From the cell containing the given text, extract its center point as [X, Y] coordinate. 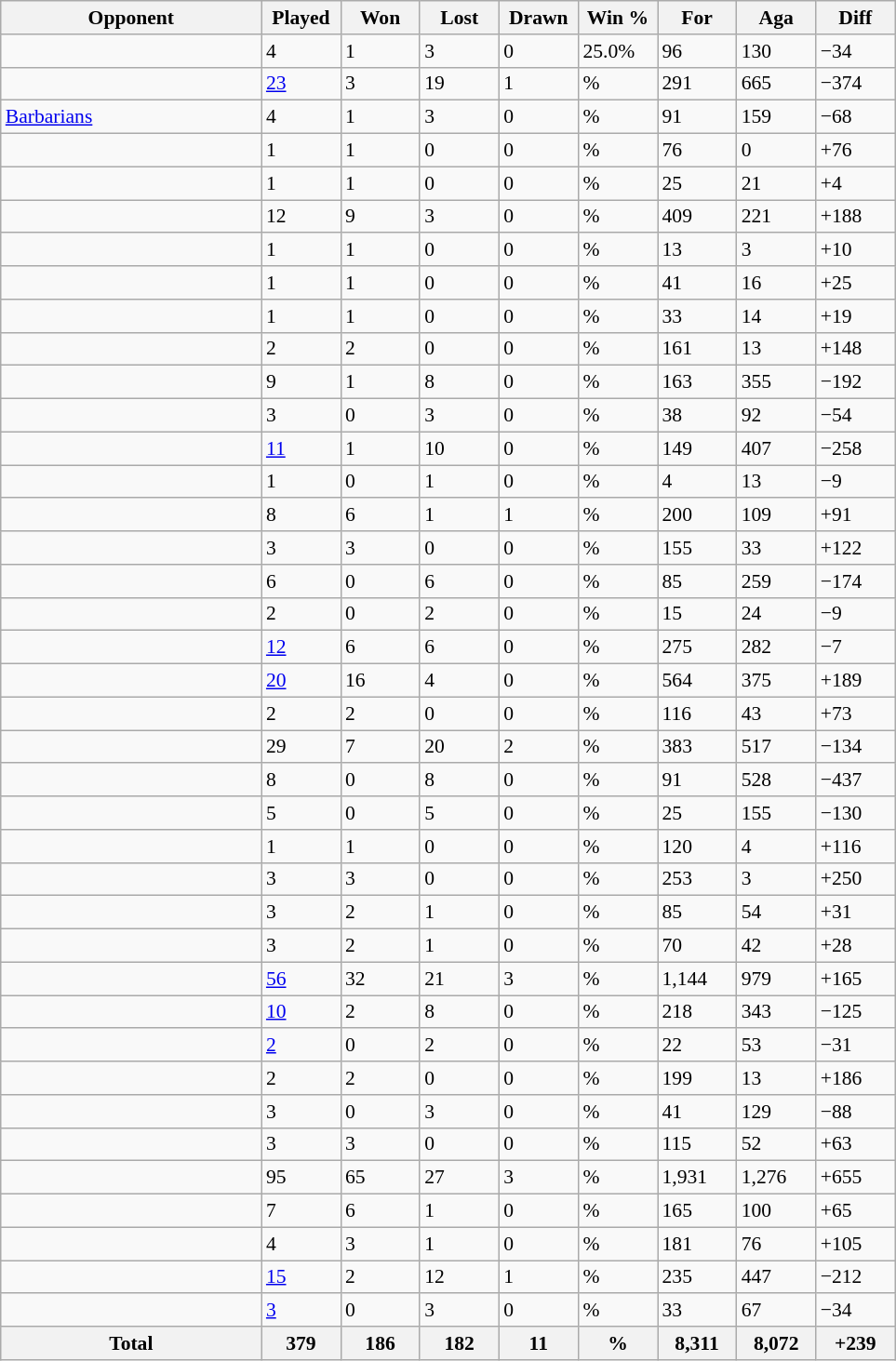
Won [380, 18]
96 [696, 51]
42 [776, 946]
27 [460, 1178]
379 [301, 1343]
+105 [856, 1244]
29 [301, 747]
235 [696, 1277]
Total [131, 1343]
115 [696, 1144]
383 [696, 747]
Drawn [538, 18]
−134 [856, 747]
199 [696, 1078]
24 [776, 614]
100 [776, 1211]
−192 [856, 382]
+28 [856, 946]
+31 [856, 913]
25.0% [618, 51]
Opponent [131, 18]
165 [696, 1211]
43 [776, 714]
407 [776, 448]
+116 [856, 847]
186 [380, 1343]
+19 [856, 316]
+165 [856, 979]
275 [696, 647]
+189 [856, 681]
+91 [856, 515]
200 [696, 515]
−68 [856, 117]
52 [776, 1144]
+148 [856, 349]
979 [776, 979]
375 [776, 681]
92 [776, 416]
54 [776, 913]
+4 [856, 183]
+10 [856, 250]
343 [776, 1012]
1,276 [776, 1178]
+186 [856, 1078]
159 [776, 117]
53 [776, 1046]
95 [301, 1178]
116 [696, 714]
+239 [856, 1343]
Barbarians [131, 117]
282 [776, 647]
163 [696, 382]
Lost [460, 18]
−125 [856, 1012]
161 [696, 349]
8,311 [696, 1343]
120 [696, 847]
Played [301, 18]
+65 [856, 1211]
−7 [856, 647]
291 [696, 84]
181 [696, 1244]
182 [460, 1343]
32 [380, 979]
355 [776, 382]
528 [776, 781]
−212 [856, 1277]
+122 [856, 548]
+76 [856, 151]
221 [776, 217]
65 [380, 1178]
1,931 [696, 1178]
+25 [856, 283]
218 [696, 1012]
−54 [856, 416]
Win % [618, 18]
Aga [776, 18]
8,072 [776, 1343]
−437 [856, 781]
14 [776, 316]
+250 [856, 879]
−374 [856, 84]
−174 [856, 581]
70 [696, 946]
67 [776, 1311]
409 [696, 217]
517 [776, 747]
130 [776, 51]
22 [696, 1046]
23 [301, 84]
−31 [856, 1046]
−130 [856, 813]
19 [460, 84]
Diff [856, 18]
564 [696, 681]
253 [696, 879]
+188 [856, 217]
447 [776, 1277]
+63 [856, 1144]
149 [696, 448]
1,144 [696, 979]
−88 [856, 1112]
665 [776, 84]
56 [301, 979]
129 [776, 1112]
109 [776, 515]
+73 [856, 714]
38 [696, 416]
259 [776, 581]
For [696, 18]
+655 [856, 1178]
−258 [856, 448]
